Identify which cell holds the provided text, then report its (x, y) central coordinate. 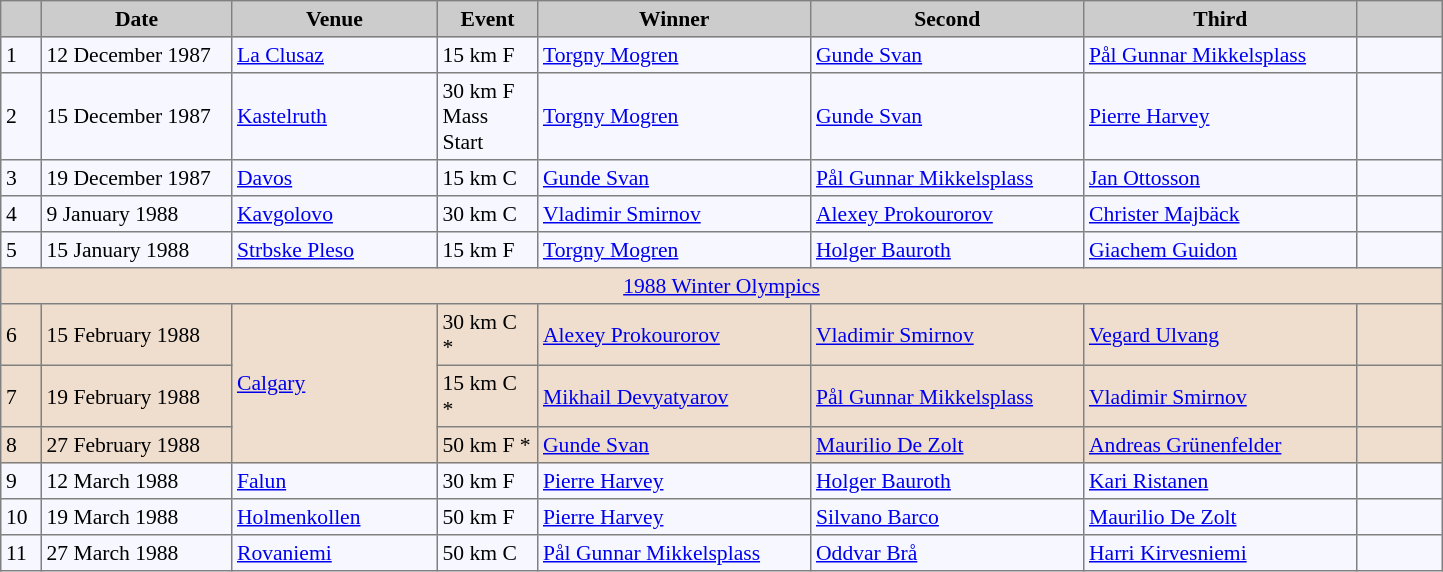
30 km C * (487, 335)
15 January 1988 (136, 250)
La Clusaz (335, 55)
Jan Ottosson (1220, 178)
50 km F * (487, 445)
10 (21, 517)
27 February 1988 (136, 445)
Calgary (335, 384)
Holmenkollen (335, 517)
7 (21, 396)
1988 Winter Olympics (722, 286)
4 (21, 214)
9 (21, 481)
Kari Ristanen (1220, 481)
Date (136, 19)
27 March 1988 (136, 553)
Davos (335, 178)
9 January 1988 (136, 214)
Third (1220, 19)
1 (21, 55)
Kavgolovo (335, 214)
15 km C (487, 178)
50 km C (487, 553)
Giachem Guidon (1220, 250)
Venue (335, 19)
3 (21, 178)
30 km F Mass Start (487, 116)
15 km C * (487, 396)
15 February 1988 (136, 335)
Falun (335, 481)
11 (21, 553)
12 December 1987 (136, 55)
12 March 1988 (136, 481)
Event (487, 19)
Second (948, 19)
8 (21, 445)
19 March 1988 (136, 517)
50 km F (487, 517)
30 km F (487, 481)
2 (21, 116)
Oddvar Brå (948, 553)
30 km C (487, 214)
19 December 1987 (136, 178)
Mikhail Devyatyarov (674, 396)
6 (21, 335)
Vegard Ulvang (1220, 335)
Andreas Grünenfelder (1220, 445)
19 February 1988 (136, 396)
Harri Kirvesniemi (1220, 553)
Strbske Pleso (335, 250)
15 December 1987 (136, 116)
5 (21, 250)
Christer Majbäck (1220, 214)
Winner (674, 19)
Silvano Barco (948, 517)
Kastelruth (335, 116)
Rovaniemi (335, 553)
